Return (X, Y) of the center of cell containing provided text 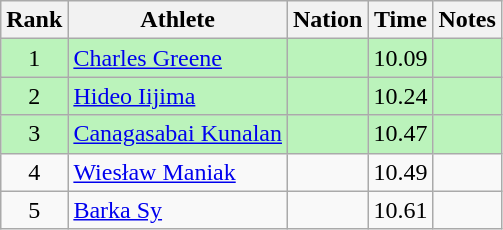
Charles Greene (178, 58)
5 (34, 210)
2 (34, 96)
10.24 (400, 96)
Notes (467, 20)
10.49 (400, 172)
Barka Sy (178, 210)
10.61 (400, 210)
Nation (328, 20)
Canagasabai Kunalan (178, 134)
1 (34, 58)
Athlete (178, 20)
10.47 (400, 134)
4 (34, 172)
3 (34, 134)
10.09 (400, 58)
Rank (34, 20)
Wiesław Maniak (178, 172)
Time (400, 20)
Hideo Iijima (178, 96)
